For the text-containing cell, return its midpoint in (x, y) coordinate format. 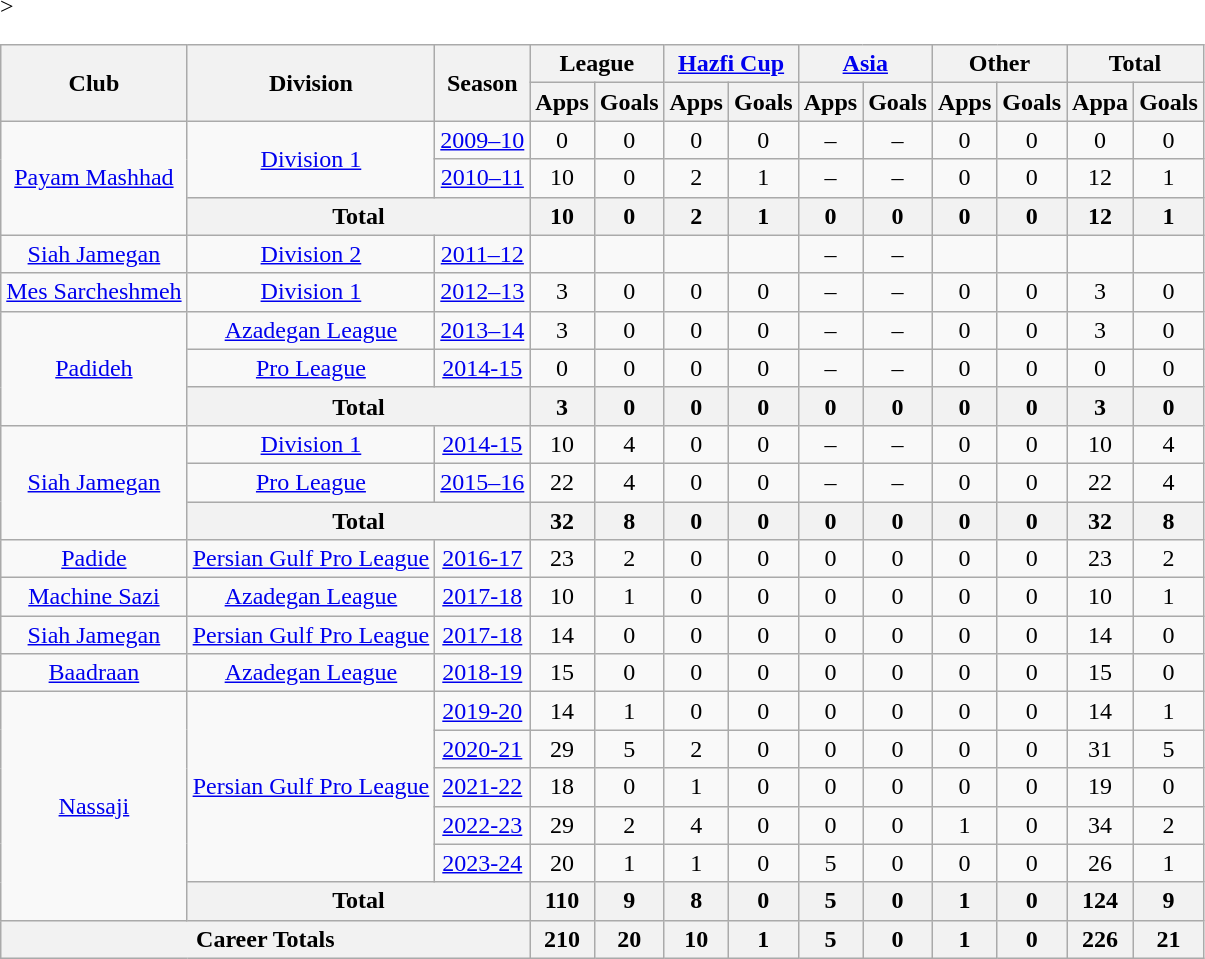
Season (482, 83)
2015–16 (482, 482)
2023-24 (482, 863)
Division (311, 83)
2011–12 (482, 254)
19 (1100, 787)
21 (1169, 939)
2016-17 (482, 559)
2012–13 (482, 292)
Nassaji (94, 806)
Padideh (94, 368)
2020-21 (482, 749)
34 (1100, 825)
124 (1100, 901)
Appa (1100, 102)
2018-19 (482, 673)
2009–10 (482, 140)
18 (562, 787)
110 (562, 901)
Other (999, 64)
2019-20 (482, 711)
Club (94, 83)
2021-22 (482, 787)
2010–11 (482, 178)
Hazfi Cup (731, 64)
Career Totals (266, 939)
Padide (94, 559)
210 (562, 939)
2013–14 (482, 330)
Baadraan (94, 673)
Asia (865, 64)
Payam Mashhad (94, 178)
226 (1100, 939)
2022-23 (482, 825)
31 (1100, 749)
Machine Sazi (94, 597)
Mes Sarcheshmeh (94, 292)
Division 2 (311, 254)
26 (1100, 863)
League (597, 64)
